Detect which cell encompasses the target text, then output its [X, Y] center coordinate. 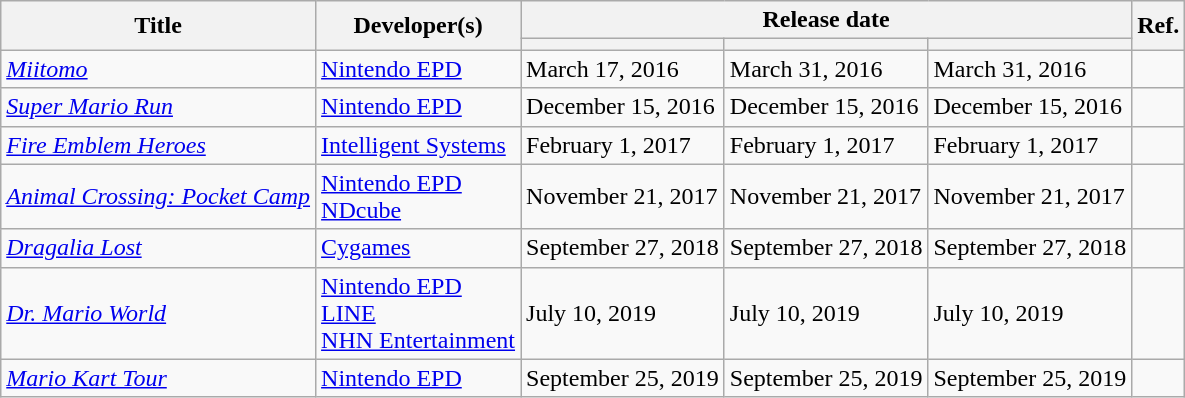
Cygames [418, 248]
Super Mario Run [158, 107]
Developer(s) [418, 26]
Intelligent Systems [418, 145]
Ref. [1158, 26]
Release date [826, 20]
Fire Emblem Heroes [158, 145]
March 17, 2016 [623, 69]
Nintendo EPDLINENHN Entertainment [418, 313]
Mario Kart Tour [158, 378]
Nintendo EPDNDcube [418, 196]
Animal Crossing: Pocket Camp [158, 196]
Dr. Mario World [158, 313]
Dragalia Lost [158, 248]
Miitomo [158, 69]
Title [158, 26]
